Provide the (X, Y) coordinate of the cell's center where the given text is located.  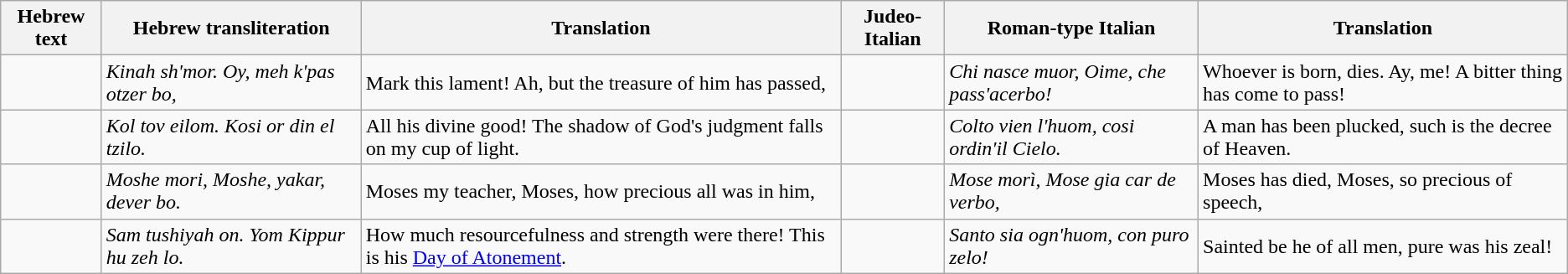
Colto vien l'huom, cosi ordin'il Cielo. (1072, 137)
Hebrew text (51, 28)
Chi nasce muor, Oime, che pass'acerbo! (1072, 82)
All his divine good! The shadow of God's judgment falls on my cup of light. (601, 137)
Moses has died, Moses, so precious of speech, (1384, 191)
Kol tov eilom. Kosi or din el tzilo. (231, 137)
Kinah sh'mor. Oy, meh k'pas otzer bo, (231, 82)
Judeo-Italian (893, 28)
A man has been plucked, such is the decree of Heaven. (1384, 137)
Roman-type Italian (1072, 28)
Sainted be he of all men, pure was his zeal! (1384, 246)
Hebrew transliteration (231, 28)
Moses my teacher, Moses, how precious all was in him, (601, 191)
Sam tushiyah on. Yom Kippur hu zeh lo. (231, 246)
Whoever is born, dies. Ay, me! A bitter thing has come to pass! (1384, 82)
Moshe mori, Moshe, yakar, dever bo. (231, 191)
How much resourcefulness and strength were there! This is his Day of Atonement. (601, 246)
Mose morì, Mose gia car de verbo, (1072, 191)
Mark this lament! Ah, but the treasure of him has passed, (601, 82)
Santo sia ogn'huom, con puro zelo! (1072, 246)
